Extract the [x, y] coordinate from the center of the cell holding the provided text.  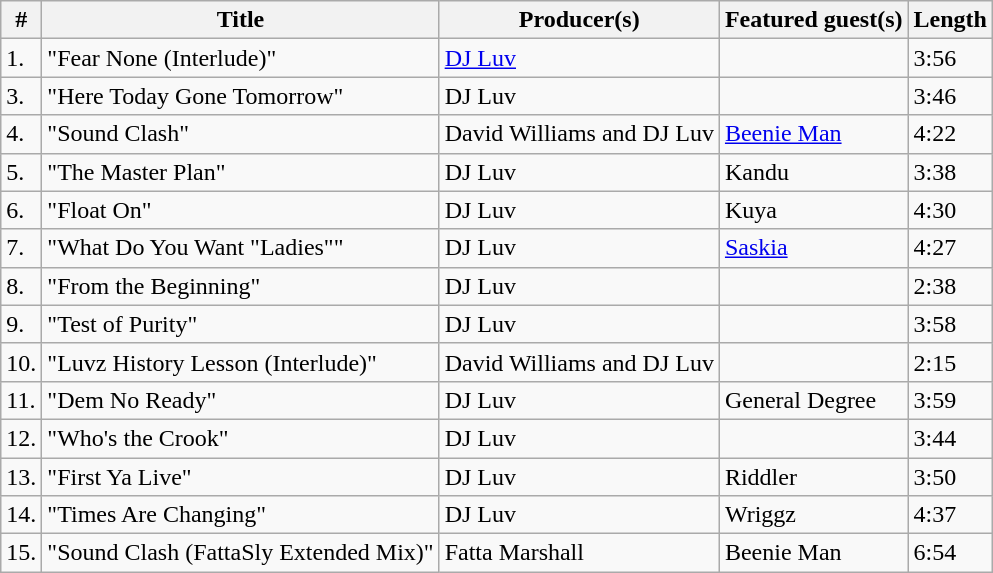
Title [240, 20]
"Times Are Changing" [240, 515]
"Luvz History Lesson (Interlude)" [240, 362]
4. [22, 134]
2:15 [950, 362]
Kuya [814, 210]
3:44 [950, 438]
4:22 [950, 134]
12. [22, 438]
Producer(s) [579, 20]
10. [22, 362]
"Float On" [240, 210]
Kandu [814, 172]
3:46 [950, 96]
8. [22, 286]
Featured guest(s) [814, 20]
"Sound Clash (FattaSly Extended Mix)" [240, 553]
4:30 [950, 210]
6. [22, 210]
3:58 [950, 324]
1. [22, 58]
3:50 [950, 477]
3:56 [950, 58]
6:54 [950, 553]
Length [950, 20]
Wriggz [814, 515]
4:37 [950, 515]
13. [22, 477]
"What Do You Want "Ladies"" [240, 248]
2:38 [950, 286]
Saskia [814, 248]
3. [22, 96]
General Degree [814, 400]
7. [22, 248]
14. [22, 515]
"Who's the Crook" [240, 438]
"Here Today Gone Tomorrow" [240, 96]
# [22, 20]
Riddler [814, 477]
15. [22, 553]
11. [22, 400]
"The Master Plan" [240, 172]
5. [22, 172]
9. [22, 324]
3:59 [950, 400]
"First Ya Live" [240, 477]
"Fear None (Interlude)" [240, 58]
"Sound Clash" [240, 134]
"Test of Purity" [240, 324]
"From the Beginning" [240, 286]
Fatta Marshall [579, 553]
4:27 [950, 248]
"Dem No Ready" [240, 400]
3:38 [950, 172]
